Detect which cell encompasses the target text, then output its (x, y) center coordinate. 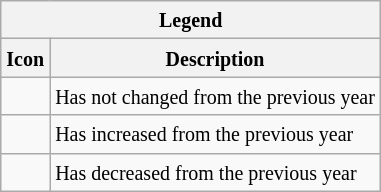
Description (216, 58)
Has not changed from the previous year (216, 96)
Legend (191, 20)
Icon (26, 58)
Has increased from the previous year (216, 134)
Has decreased from the previous year (216, 172)
